Scan for the cell matching the given text and deliver its [x, y] coordinate at center. 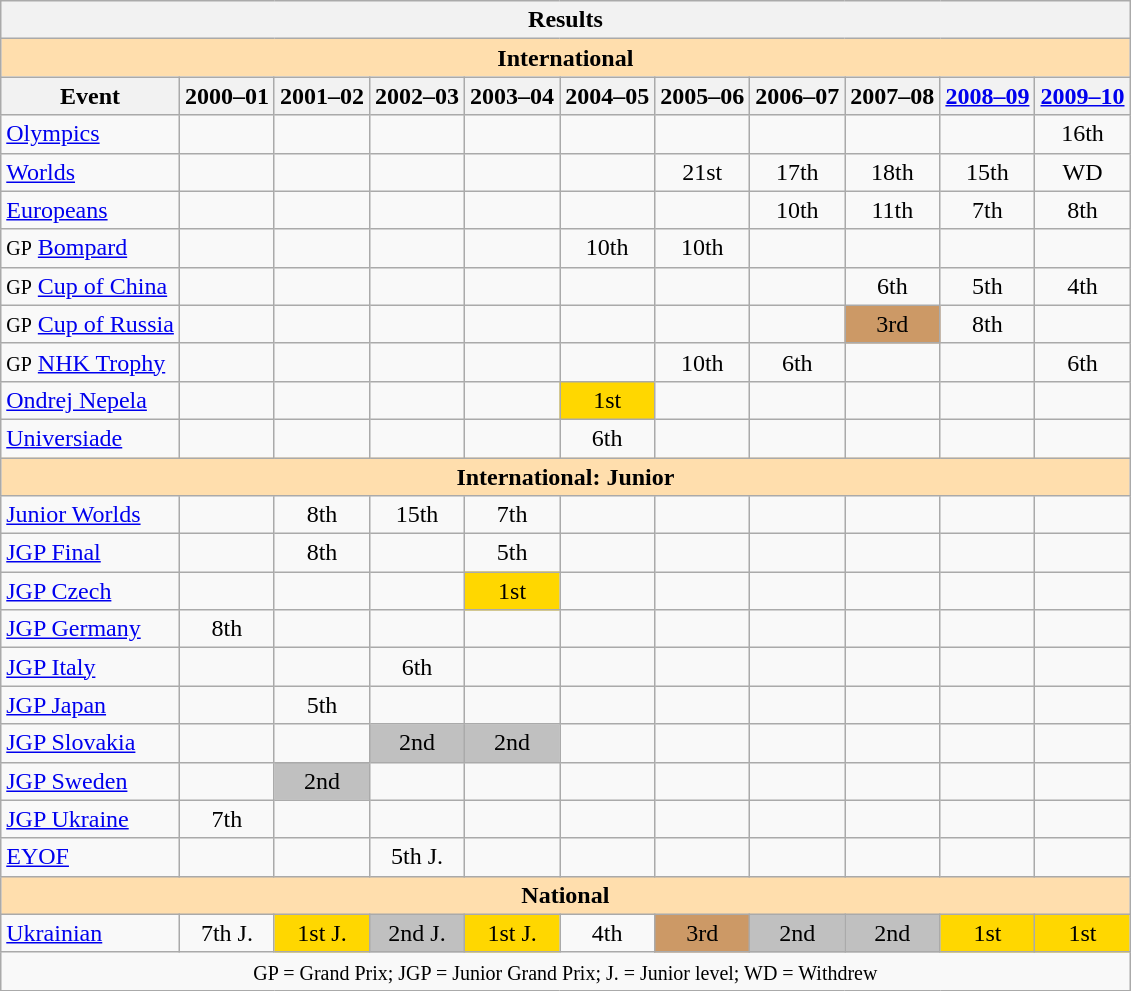
16th [1082, 134]
Olympics [90, 134]
2007–08 [892, 96]
JGP Ukraine [90, 819]
7th J. [226, 933]
11th [892, 210]
21st [702, 172]
JGP Germany [90, 629]
Ukrainian [90, 933]
2009–10 [1082, 96]
2001–02 [322, 96]
Ondrej Nepela [90, 400]
WD [1082, 172]
2002–03 [418, 96]
EYOF [90, 857]
International [566, 58]
2nd J. [418, 933]
Results [566, 20]
2006–07 [798, 96]
GP NHK Trophy [90, 362]
JGP Sweden [90, 781]
GP Bompard [90, 248]
2008–09 [988, 96]
2005–06 [702, 96]
Europeans [90, 210]
Junior Worlds [90, 515]
Event [90, 96]
2004–05 [608, 96]
2003–04 [512, 96]
JGP Slovakia [90, 743]
GP Cup of China [90, 286]
JGP Japan [90, 705]
2000–01 [226, 96]
GP Cup of Russia [90, 324]
JGP Final [90, 553]
JGP Czech [90, 591]
18th [892, 172]
17th [798, 172]
International: Junior [566, 477]
JGP Italy [90, 667]
National [566, 895]
5th J. [418, 857]
Universiade [90, 438]
Worlds [90, 172]
GP = Grand Prix; JGP = Junior Grand Prix; J. = Junior level; WD = Withdrew [566, 971]
